Return [x, y] of the center of cell containing provided text 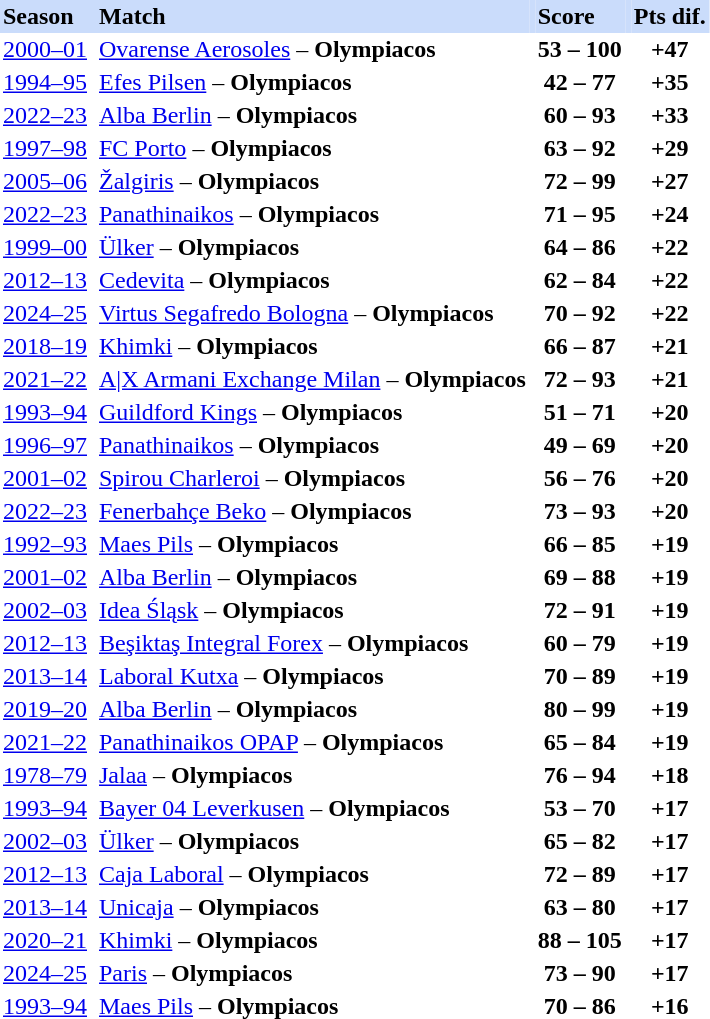
+35 [670, 82]
Virtus Segafredo Bologna – Olympiacos [312, 314]
63 – 80 [580, 908]
+18 [670, 776]
Idea Śląsk – Olympiacos [312, 610]
+33 [670, 116]
63 – 92 [580, 148]
60 – 93 [580, 116]
+24 [670, 214]
Unicaja – Olympiacos [312, 908]
Ovarense Aerosoles – Olympiacos [312, 50]
+27 [670, 182]
65 – 82 [580, 842]
2005–06 [45, 182]
Panathinaikos OPAP – Olympiacos [312, 742]
Guildford Kings – Olympiacos [312, 412]
2000–01 [45, 50]
A|X Armani Exchange Milan – Olympiacos [312, 380]
49 – 69 [580, 446]
Bayer 04 Leverkusen – Olympiacos [312, 808]
1994–95 [45, 82]
+47 [670, 50]
1997–98 [45, 148]
Fenerbahçe Beko – Olympiacos [312, 512]
72 – 89 [580, 874]
2020–21 [45, 940]
64 – 86 [580, 248]
42 – 77 [580, 82]
1978–79 [45, 776]
70 – 89 [580, 676]
72 – 91 [580, 610]
65 – 84 [580, 742]
Laboral Kutxa – Olympiacos [312, 676]
66 – 85 [580, 544]
Pts dif. [670, 16]
Jalaa – Olympiacos [312, 776]
Efes Pilsen – Olympiacos [312, 82]
Cedevita – Olympiacos [312, 280]
FC Porto – Olympiacos [312, 148]
60 – 79 [580, 644]
Beşiktaş Integral Forex – Olympiacos [312, 644]
1999–00 [45, 248]
80 – 99 [580, 710]
73 – 93 [580, 512]
2019–20 [45, 710]
Spirou Charleroi – Olympiacos [312, 478]
66 – 87 [580, 346]
Score [580, 16]
72 – 93 [580, 380]
Paris – Olympiacos [312, 974]
56 – 76 [580, 478]
1992–93 [45, 544]
+29 [670, 148]
1996–97 [45, 446]
Caja Laboral – Olympiacos [312, 874]
62 – 84 [580, 280]
73 – 90 [580, 974]
51 – 71 [580, 412]
72 – 99 [580, 182]
Match [312, 16]
Maes Pils – Olympiacos [312, 544]
70 – 92 [580, 314]
88 – 105 [580, 940]
2018–19 [45, 346]
53 – 70 [580, 808]
Žalgiris – Olympiacos [312, 182]
Season [45, 16]
76 – 94 [580, 776]
53 – 100 [580, 50]
71 – 95 [580, 214]
69 – 88 [580, 578]
